Locate the cell with the specified text and output its [X, Y] center coordinate. 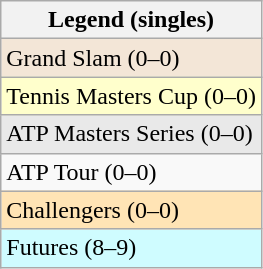
Tennis Masters Cup (0–0) [132, 96]
ATP Masters Series (0–0) [132, 134]
Challengers (0–0) [132, 210]
Legend (singles) [132, 20]
Futures (8–9) [132, 248]
Grand Slam (0–0) [132, 58]
ATP Tour (0–0) [132, 172]
